For the text-containing cell, return its midpoint in [x, y] coordinate format. 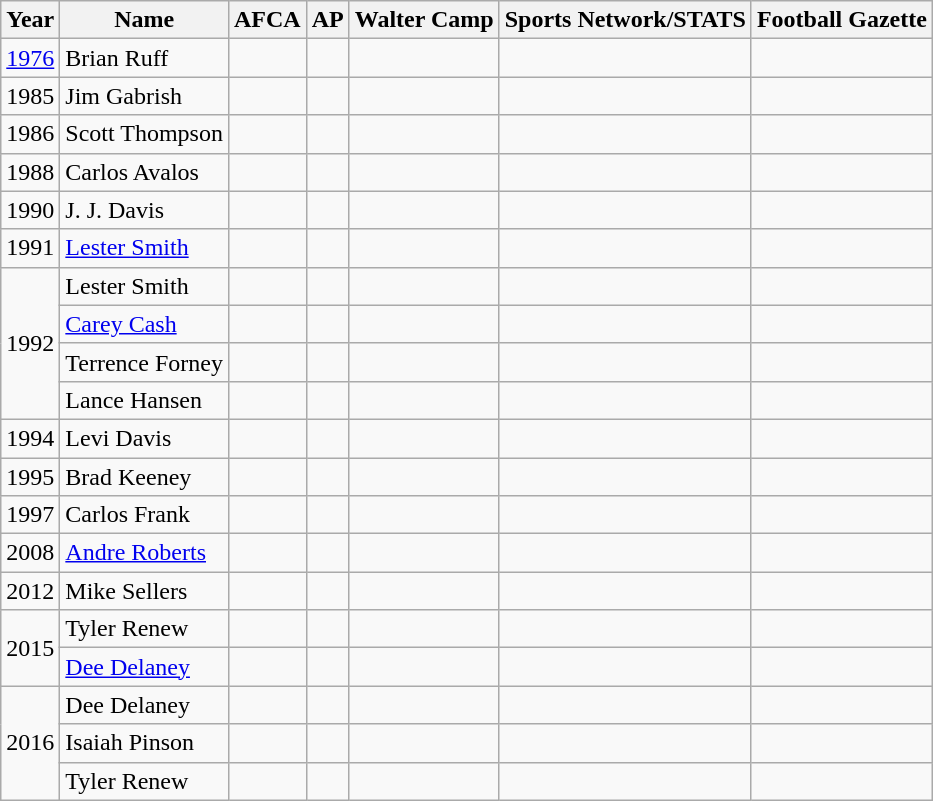
Mike Sellers [144, 591]
Andre Roberts [144, 553]
Carlos Frank [144, 515]
Sports Network/STATS [625, 20]
Brad Keeney [144, 477]
1988 [30, 172]
1997 [30, 515]
Carey Cash [144, 324]
1990 [30, 210]
Isaiah Pinson [144, 743]
1986 [30, 134]
Terrence Forney [144, 362]
Lance Hansen [144, 400]
1976 [30, 58]
Scott Thompson [144, 134]
2008 [30, 553]
Name [144, 20]
J. J. Davis [144, 210]
Jim Gabrish [144, 96]
Levi Davis [144, 438]
Year [30, 20]
Brian Ruff [144, 58]
2015 [30, 648]
Carlos Avalos [144, 172]
1991 [30, 248]
Walter Camp [424, 20]
AFCA [267, 20]
1992 [30, 343]
Football Gazette [842, 20]
1985 [30, 96]
AP [328, 20]
1994 [30, 438]
2016 [30, 743]
2012 [30, 591]
1995 [30, 477]
